Search for the cell housing the specified text and yield its (x, y) center coordinate. 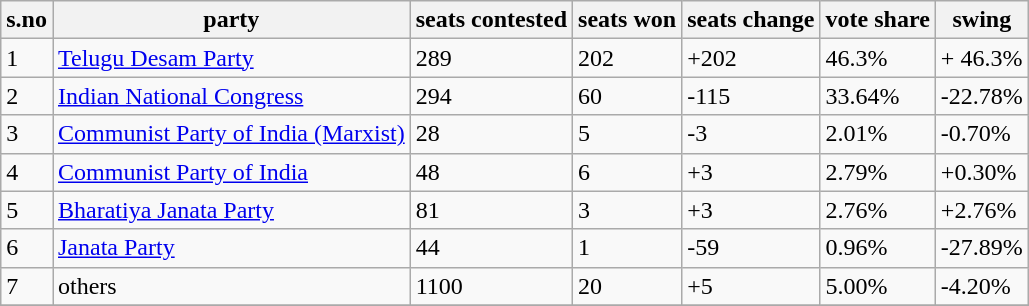
-3 (751, 134)
+202 (751, 58)
Communist Party of India (231, 172)
+ 46.3% (982, 58)
294 (491, 96)
7 (27, 286)
Communist Party of India (Marxist) (231, 134)
seats change (751, 20)
2.76% (878, 210)
202 (628, 58)
20 (628, 286)
party (231, 20)
44 (491, 248)
81 (491, 210)
others (231, 286)
Telugu Desam Party (231, 58)
-22.78% (982, 96)
46.3% (878, 58)
2 (27, 96)
+0.30% (982, 172)
5.00% (878, 286)
2.01% (878, 134)
0.96% (878, 248)
60 (628, 96)
33.64% (878, 96)
-59 (751, 248)
swing (982, 20)
Indian National Congress (231, 96)
-4.20% (982, 286)
4 (27, 172)
-27.89% (982, 248)
seats contested (491, 20)
-0.70% (982, 134)
2.79% (878, 172)
-115 (751, 96)
+2.76% (982, 210)
28 (491, 134)
seats won (628, 20)
s.no (27, 20)
vote share (878, 20)
Janata Party (231, 248)
289 (491, 58)
Bharatiya Janata Party (231, 210)
48 (491, 172)
1100 (491, 286)
+5 (751, 286)
